From the cell containing the given text, extract its center point as (X, Y) coordinate. 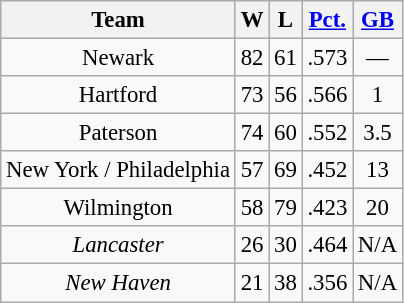
Lancaster (118, 245)
New Haven (118, 283)
69 (286, 170)
W (252, 20)
61 (286, 58)
30 (286, 245)
38 (286, 283)
— (378, 58)
Team (118, 20)
.464 (327, 245)
1 (378, 95)
74 (252, 133)
56 (286, 95)
79 (286, 208)
New York / Philadelphia (118, 170)
Hartford (118, 95)
58 (252, 208)
57 (252, 170)
Pct. (327, 20)
Paterson (118, 133)
13 (378, 170)
.566 (327, 95)
21 (252, 283)
GB (378, 20)
60 (286, 133)
.452 (327, 170)
3.5 (378, 133)
Newark (118, 58)
82 (252, 58)
.552 (327, 133)
.573 (327, 58)
L (286, 20)
.356 (327, 283)
.423 (327, 208)
73 (252, 95)
Wilmington (118, 208)
26 (252, 245)
20 (378, 208)
